Extract the (X, Y) coordinate from the center of the cell holding the provided text.  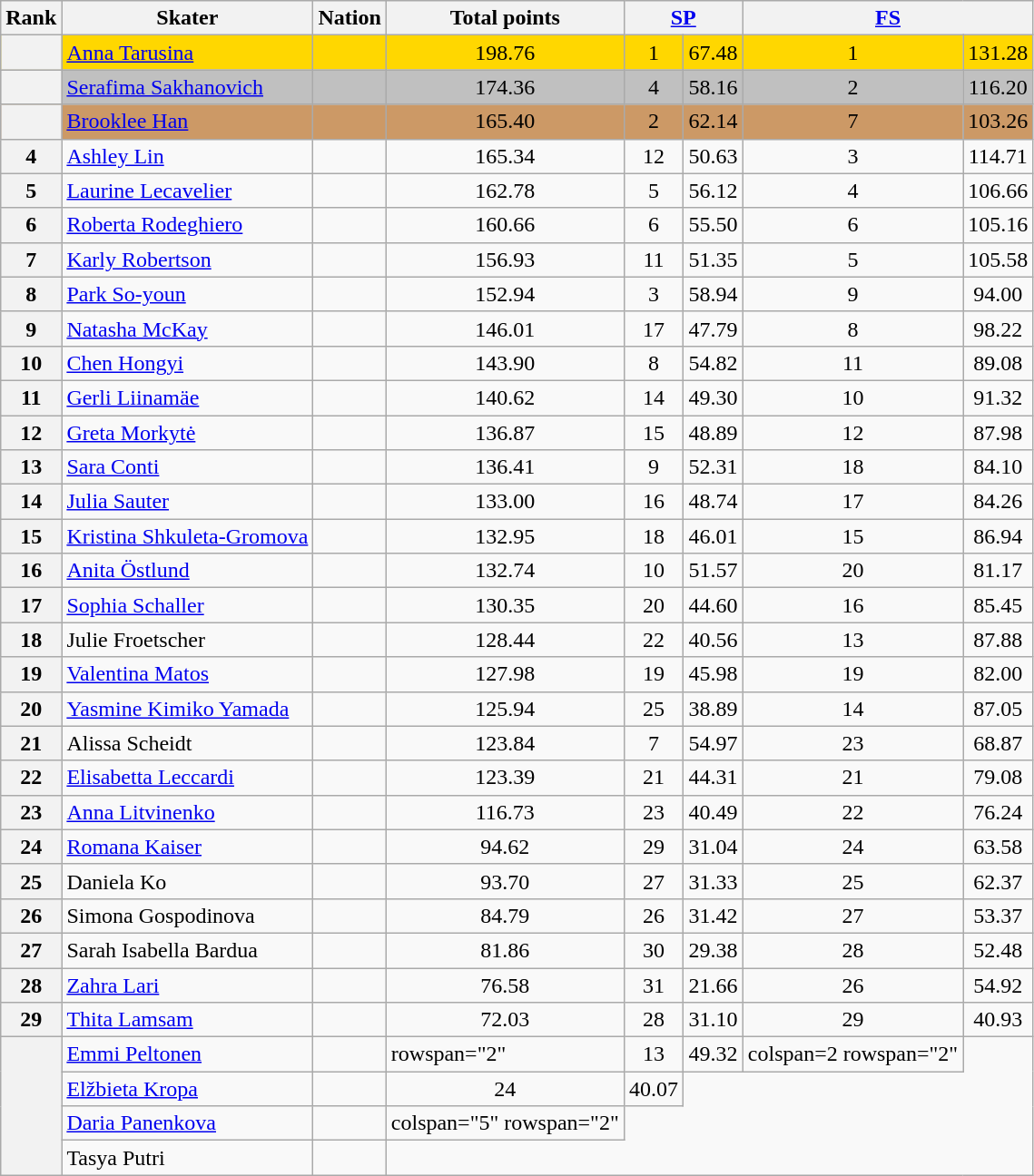
56.12 (714, 191)
51.57 (714, 571)
Brooklee Han (187, 122)
105.58 (999, 260)
114.71 (999, 156)
Park So-youn (187, 294)
45.98 (714, 674)
174.36 (505, 87)
165.40 (505, 122)
116.20 (999, 87)
79.08 (999, 778)
49.32 (714, 1054)
87.98 (999, 433)
Rank (31, 18)
62.14 (714, 122)
29.38 (714, 950)
87.05 (999, 709)
87.88 (999, 640)
Roberta Rodeghiero (187, 225)
67.48 (714, 53)
54.82 (714, 363)
Yasmine Kimiko Yamada (187, 709)
Anna Litvinenko (187, 812)
53.37 (999, 916)
Sara Conti (187, 467)
72.03 (505, 1020)
31.42 (714, 916)
127.98 (505, 674)
48.89 (714, 433)
103.26 (999, 122)
94.62 (505, 847)
55.50 (714, 225)
colspan="5" rowspan="2" (505, 1123)
146.01 (505, 328)
81.86 (505, 950)
31 (654, 985)
98.22 (999, 328)
116.73 (505, 812)
Elžbieta Kropa (187, 1089)
132.95 (505, 536)
76.24 (999, 812)
Total points (505, 18)
Chen Hongyi (187, 363)
125.94 (505, 709)
Valentina Matos (187, 674)
Karly Robertson (187, 260)
89.08 (999, 363)
Gerli Liinamäe (187, 397)
136.41 (505, 467)
40.56 (714, 640)
91.32 (999, 397)
84.26 (999, 502)
128.44 (505, 640)
62.37 (999, 881)
123.84 (505, 743)
123.39 (505, 778)
52.31 (714, 467)
58.16 (714, 87)
58.94 (714, 294)
160.66 (505, 225)
81.17 (999, 571)
Anna Tarusina (187, 53)
106.66 (999, 191)
Sarah Isabella Bardua (187, 950)
colspan=2 rowspan="2" (852, 1054)
31.10 (714, 1020)
Skater (187, 18)
156.93 (505, 260)
47.79 (714, 328)
Daniela Ko (187, 881)
Julie Froetscher (187, 640)
Tasya Putri (187, 1158)
85.45 (999, 605)
50.63 (714, 156)
198.76 (505, 53)
86.94 (999, 536)
143.90 (505, 363)
31.04 (714, 847)
SP (683, 18)
82.00 (999, 674)
140.62 (505, 397)
84.10 (999, 467)
133.00 (505, 502)
Serafima Sakhanovich (187, 87)
54.97 (714, 743)
48.74 (714, 502)
Greta Morkytė (187, 433)
FS (888, 18)
93.70 (505, 881)
rowspan="2" (505, 1054)
68.87 (999, 743)
Zahra Lari (187, 985)
152.94 (505, 294)
44.31 (714, 778)
30 (654, 950)
84.79 (505, 916)
40.93 (999, 1020)
51.35 (714, 260)
Simona Gospodinova (187, 916)
136.87 (505, 433)
31.33 (714, 881)
54.92 (999, 985)
63.58 (999, 847)
44.60 (714, 605)
Emmi Peltonen (187, 1054)
Sophia Schaller (187, 605)
Daria Panenkova (187, 1123)
94.00 (999, 294)
Nation (350, 18)
52.48 (999, 950)
Natasha McKay (187, 328)
Ashley Lin (187, 156)
162.78 (505, 191)
131.28 (999, 53)
105.16 (999, 225)
Alissa Scheidt (187, 743)
Anita Östlund (187, 571)
40.49 (714, 812)
Kristina Shkuleta-Gromova (187, 536)
Julia Sauter (187, 502)
165.34 (505, 156)
Thita Lamsam (187, 1020)
132.74 (505, 571)
40.07 (654, 1089)
Laurine Lecavelier (187, 191)
Romana Kaiser (187, 847)
49.30 (714, 397)
Elisabetta Leccardi (187, 778)
76.58 (505, 985)
21.66 (714, 985)
38.89 (714, 709)
130.35 (505, 605)
46.01 (714, 536)
